Extract the [X, Y] coordinate from the center of the cell holding the provided text.  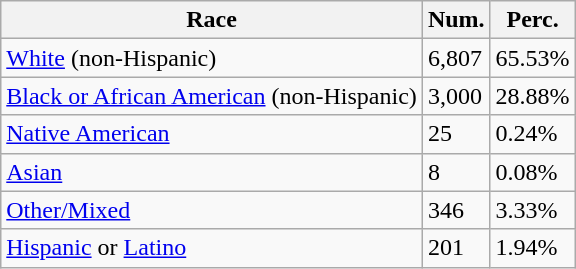
8 [456, 172]
Num. [456, 20]
White (non-Hispanic) [212, 58]
Hispanic or Latino [212, 248]
Black or African American (non-Hispanic) [212, 96]
6,807 [456, 58]
346 [456, 210]
3,000 [456, 96]
Asian [212, 172]
28.88% [532, 96]
0.08% [532, 172]
1.94% [532, 248]
201 [456, 248]
3.33% [532, 210]
Race [212, 20]
0.24% [532, 134]
25 [456, 134]
Other/Mixed [212, 210]
65.53% [532, 58]
Perc. [532, 20]
Native American [212, 134]
